Scan for the cell matching the given text and deliver its [X, Y] coordinate at center. 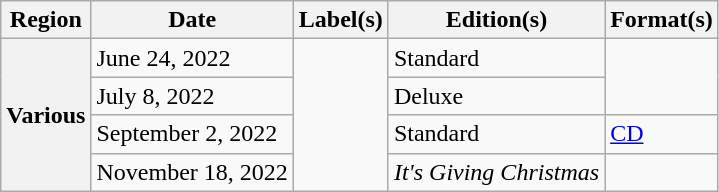
Label(s) [340, 20]
It's Giving Christmas [496, 172]
Various [46, 115]
July 8, 2022 [192, 96]
June 24, 2022 [192, 58]
September 2, 2022 [192, 134]
Deluxe [496, 96]
November 18, 2022 [192, 172]
Region [46, 20]
Date [192, 20]
Edition(s) [496, 20]
Format(s) [662, 20]
CD [662, 134]
